Scan for the cell matching the given text and deliver its (X, Y) coordinate at center. 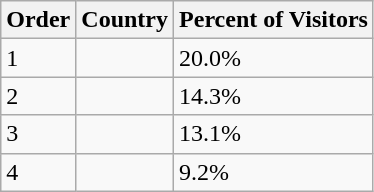
1 (38, 58)
Percent of Visitors (274, 20)
Order (38, 20)
2 (38, 96)
9.2% (274, 172)
14.3% (274, 96)
4 (38, 172)
3 (38, 134)
13.1% (274, 134)
20.0% (274, 58)
Country (125, 20)
